For the text-containing cell, return its midpoint in (X, Y) coordinate format. 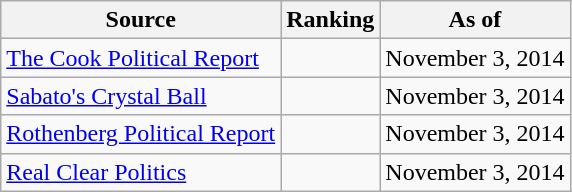
Sabato's Crystal Ball (141, 96)
Ranking (330, 20)
Real Clear Politics (141, 172)
As of (475, 20)
Source (141, 20)
Rothenberg Political Report (141, 134)
The Cook Political Report (141, 58)
